Return the (X, Y) coordinate for the center point of the cell that contains the specified text.  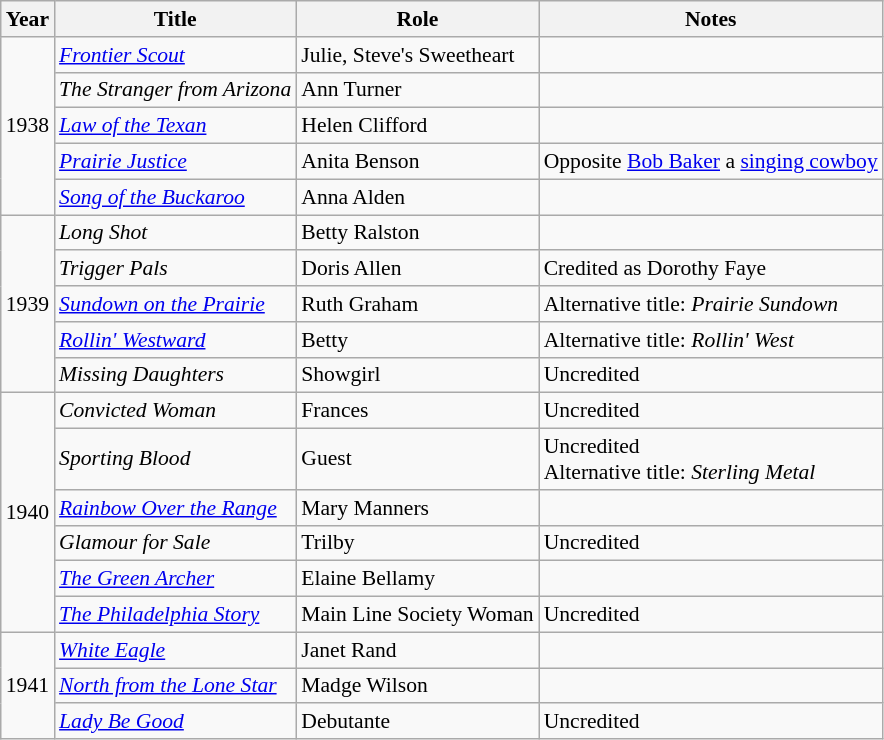
1940 (28, 512)
Julie, Steve's Sweetheart (417, 55)
The Philadelphia Story (175, 615)
Song of the Buckaroo (175, 197)
Main Line Society Woman (417, 615)
The Stranger from Arizona (175, 90)
Guest (417, 460)
Glamour for Sale (175, 543)
Showgirl (417, 375)
Role (417, 19)
Betty Ralston (417, 233)
Frances (417, 411)
Frontier Scout (175, 55)
Janet Rand (417, 650)
Prairie Justice (175, 162)
Opposite Bob Baker a singing cowboy (711, 162)
Helen Clifford (417, 126)
Missing Daughters (175, 375)
Debutante (417, 722)
Convicted Woman (175, 411)
Trilby (417, 543)
Rollin' Westward (175, 340)
Madge Wilson (417, 686)
Mary Manners (417, 508)
Long Shot (175, 233)
Anita Benson (417, 162)
Lady Be Good (175, 722)
White Eagle (175, 650)
The Green Archer (175, 579)
North from the Lone Star (175, 686)
Doris Allen (417, 269)
Year (28, 19)
Credited as Dorothy Faye (711, 269)
Law of the Texan (175, 126)
Title (175, 19)
1941 (28, 686)
1938 (28, 126)
Rainbow Over the Range (175, 508)
Sundown on the Prairie (175, 304)
Sporting Blood (175, 460)
Betty (417, 340)
Notes (711, 19)
1939 (28, 304)
Trigger Pals (175, 269)
Alternative title: Rollin' West (711, 340)
Ruth Graham (417, 304)
UncreditedAlternative title: Sterling Metal (711, 460)
Anna Alden (417, 197)
Elaine Bellamy (417, 579)
Ann Turner (417, 90)
Alternative title: Prairie Sundown (711, 304)
